For the text-containing cell, return its midpoint in [X, Y] coordinate format. 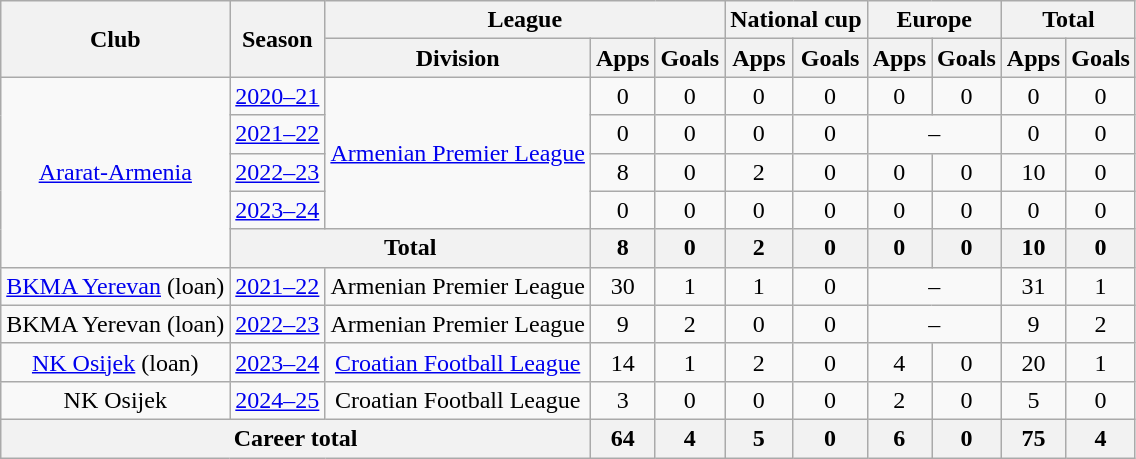
14 [622, 362]
Ararat-Armenia [116, 172]
2020–21 [278, 96]
3 [622, 400]
Career total [296, 438]
Club [116, 39]
20 [1033, 362]
6 [899, 438]
Division [458, 58]
NK Osijek [116, 400]
2024–25 [278, 400]
30 [622, 286]
National cup [796, 20]
64 [622, 438]
League [525, 20]
75 [1033, 438]
Season [278, 39]
31 [1033, 286]
Europe [934, 20]
NK Osijek (loan) [116, 362]
